From the cell containing the given text, extract its center point as [x, y] coordinate. 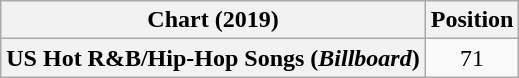
Chart (2019) [213, 20]
Position [472, 20]
71 [472, 58]
US Hot R&B/Hip-Hop Songs (Billboard) [213, 58]
